Pinpoint the cell where the given text exists, returning its [x, y] midpoint coordinate. 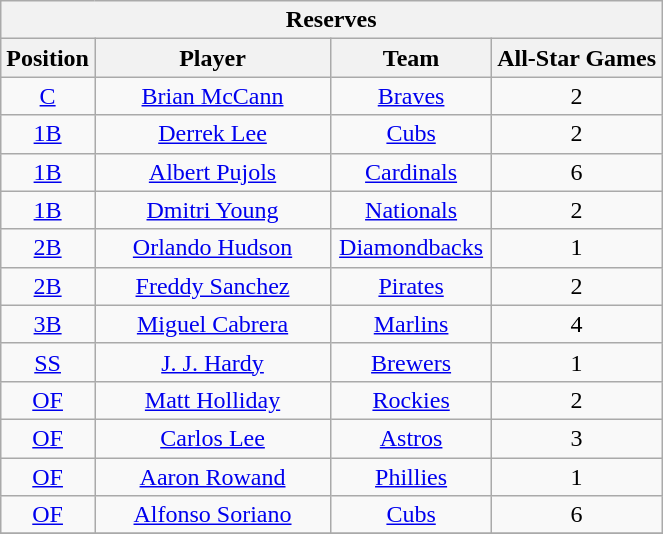
Team [412, 58]
Freddy Sanchez [212, 286]
Derrek Lee [212, 134]
Alfonso Soriano [212, 515]
All-Star Games [577, 58]
Nationals [412, 210]
Phillies [412, 477]
SS [48, 362]
J. J. Hardy [212, 362]
3 [577, 438]
Reserves [332, 20]
Orlando Hudson [212, 248]
Carlos Lee [212, 438]
Diamondbacks [412, 248]
Dmitri Young [212, 210]
Astros [412, 438]
4 [577, 324]
Pirates [412, 286]
Miguel Cabrera [212, 324]
Position [48, 58]
Marlins [412, 324]
Aaron Rowand [212, 477]
Brewers [412, 362]
Braves [412, 96]
Rockies [412, 400]
Matt Holliday [212, 400]
Player [212, 58]
Brian McCann [212, 96]
3B [48, 324]
C [48, 96]
Cardinals [412, 172]
Albert Pujols [212, 172]
